Scan for the cell matching the given text and deliver its (X, Y) coordinate at center. 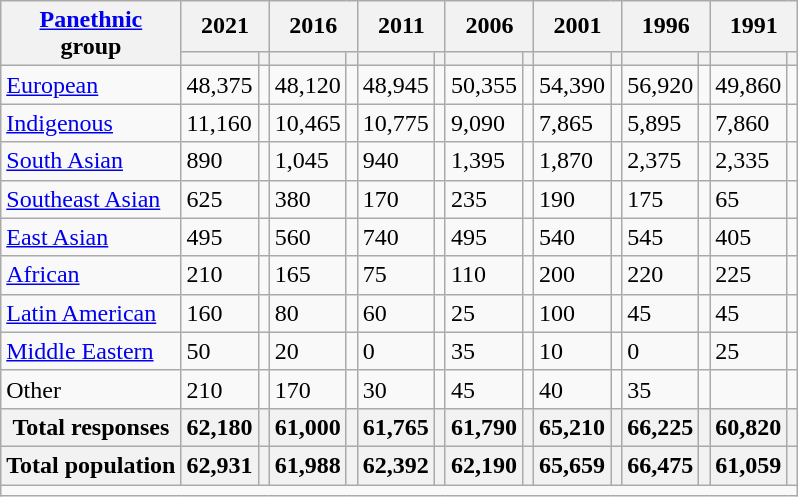
60 (396, 313)
540 (572, 237)
66,225 (660, 427)
61,988 (308, 465)
160 (220, 313)
75 (396, 275)
10 (572, 351)
East Asian (91, 237)
1991 (754, 26)
Total population (91, 465)
Total responses (91, 427)
48,120 (308, 85)
1,395 (484, 161)
African (91, 275)
560 (308, 237)
2016 (313, 26)
South Asian (91, 161)
10,465 (308, 123)
65 (748, 199)
61,790 (484, 427)
50,355 (484, 85)
545 (660, 237)
54,390 (572, 85)
62,931 (220, 465)
5,895 (660, 123)
62,180 (220, 427)
61,000 (308, 427)
100 (572, 313)
740 (396, 237)
2,335 (748, 161)
Southeast Asian (91, 199)
2,375 (660, 161)
380 (308, 199)
165 (308, 275)
60,820 (748, 427)
65,210 (572, 427)
Middle Eastern (91, 351)
405 (748, 237)
Indigenous (91, 123)
2001 (578, 26)
2021 (225, 26)
62,190 (484, 465)
European (91, 85)
20 (308, 351)
80 (308, 313)
2011 (401, 26)
1996 (666, 26)
225 (748, 275)
50 (220, 351)
940 (396, 161)
62,392 (396, 465)
190 (572, 199)
200 (572, 275)
Other (91, 389)
61,765 (396, 427)
9,090 (484, 123)
65,659 (572, 465)
1,870 (572, 161)
890 (220, 161)
235 (484, 199)
48,945 (396, 85)
48,375 (220, 85)
Latin American (91, 313)
56,920 (660, 85)
61,059 (748, 465)
30 (396, 389)
220 (660, 275)
49,860 (748, 85)
11,160 (220, 123)
40 (572, 389)
2006 (489, 26)
175 (660, 199)
10,775 (396, 123)
7,865 (572, 123)
Panethnicgroup (91, 34)
66,475 (660, 465)
110 (484, 275)
625 (220, 199)
7,860 (748, 123)
1,045 (308, 161)
